Scan for the cell matching the given text and deliver its [x, y] coordinate at center. 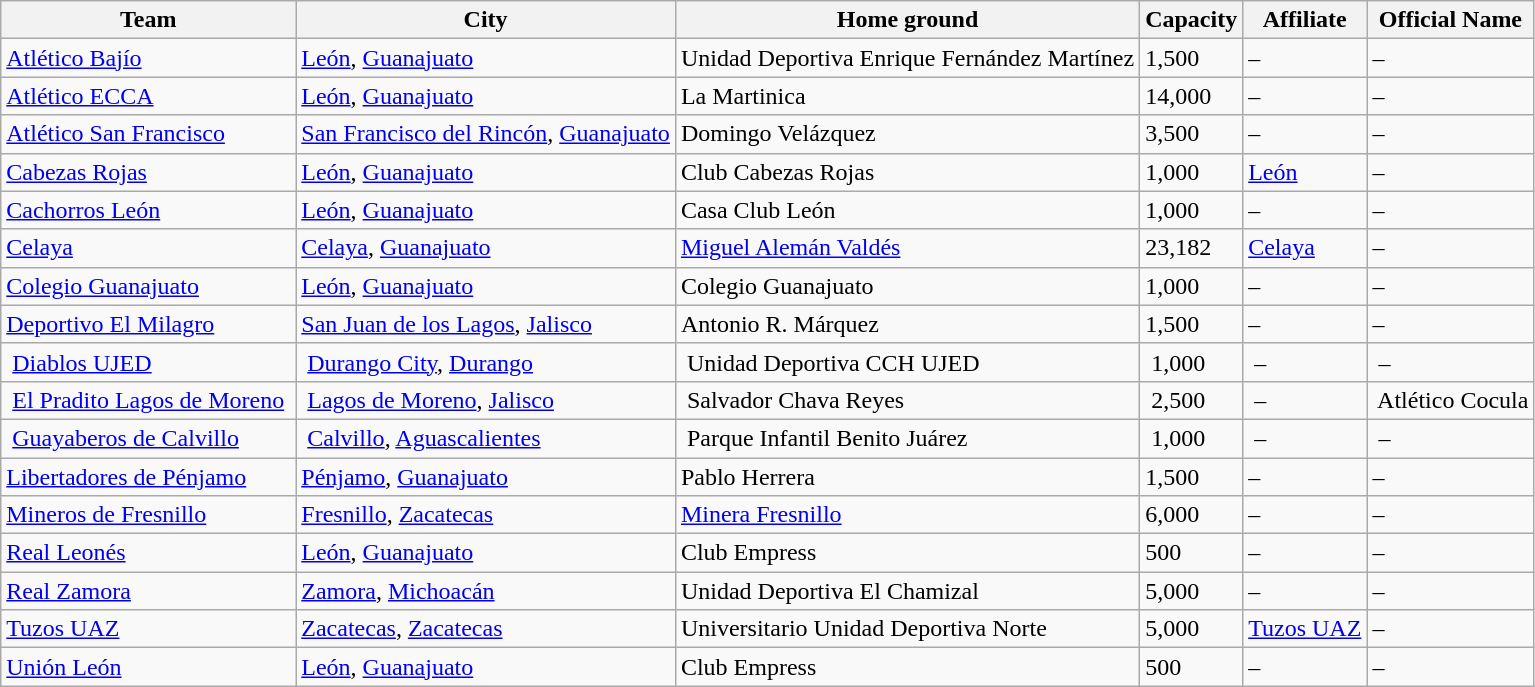
Calvillo, Aguascalientes [486, 438]
Mineros de Fresnillo [148, 515]
León [1305, 172]
Real Leonés [148, 553]
Universitario Unidad Deportiva Norte [907, 629]
Unidad Deportiva El Chamizal [907, 591]
Fresnillo, Zacatecas [486, 515]
Zacatecas, Zacatecas [486, 629]
14,000 [1192, 96]
Miguel Alemán Valdés [907, 248]
Domingo Velázquez [907, 134]
Unidad Deportiva Enrique Fernández Martínez [907, 58]
6,000 [1192, 515]
Official Name [1450, 20]
Minera Fresnillo [907, 515]
Celaya, Guanajuato [486, 248]
Parque Infantil Benito Juárez [907, 438]
Lagos de Moreno, Jalisco [486, 400]
Atlético Cocula [1450, 400]
Pénjamo, Guanajuato [486, 477]
Unidad Deportiva CCH UJED [907, 362]
City [486, 20]
Diablos UJED [148, 362]
Pablo Herrera [907, 477]
Cabezas Rojas [148, 172]
Guayaberos de Calvillo [148, 438]
Deportivo El Milagro [148, 324]
San Francisco del Rincón, Guanajuato [486, 134]
Atlético San Francisco [148, 134]
3,500 [1192, 134]
La Martinica [907, 96]
Club Cabezas Rojas [907, 172]
Salvador Chava Reyes [907, 400]
Antonio R. Márquez [907, 324]
Home ground [907, 20]
Atlético Bajío [148, 58]
Team [148, 20]
Zamora, Michoacán [486, 591]
Libertadores de Pénjamo [148, 477]
Durango City, Durango [486, 362]
San Juan de los Lagos, Jalisco [486, 324]
Atlético ECCA [148, 96]
Real Zamora [148, 591]
23,182 [1192, 248]
Unión León [148, 667]
Casa Club León [907, 210]
El Pradito Lagos de Moreno [148, 400]
Cachorros León [148, 210]
2,500 [1192, 400]
Affiliate [1305, 20]
Capacity [1192, 20]
